For the text-containing cell, return its midpoint in [X, Y] coordinate format. 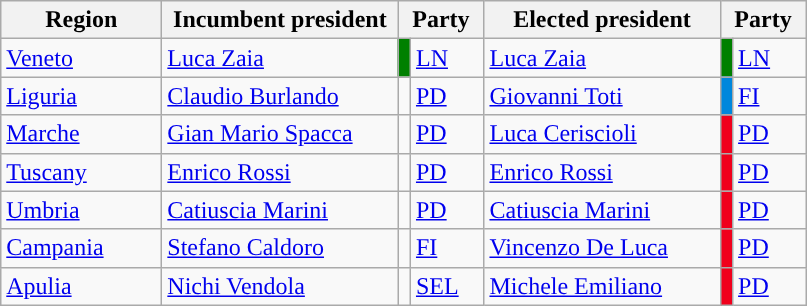
Elected president [602, 20]
SEL [447, 286]
Apulia [82, 286]
Stefano Caldoro [280, 248]
Tuscany [82, 172]
Giovanni Toti [602, 96]
Liguria [82, 96]
Vincenzo De Luca [602, 248]
Umbria [82, 210]
Region [82, 20]
Michele Emiliano [602, 286]
Veneto [82, 58]
Gian Mario Spacca [280, 134]
Luca Ceriscioli [602, 134]
Campania [82, 248]
Claudio Burlando [280, 96]
Incumbent president [280, 20]
Nichi Vendola [280, 286]
Marche [82, 134]
